Identify which cell holds the provided text, then report its [x, y] central coordinate. 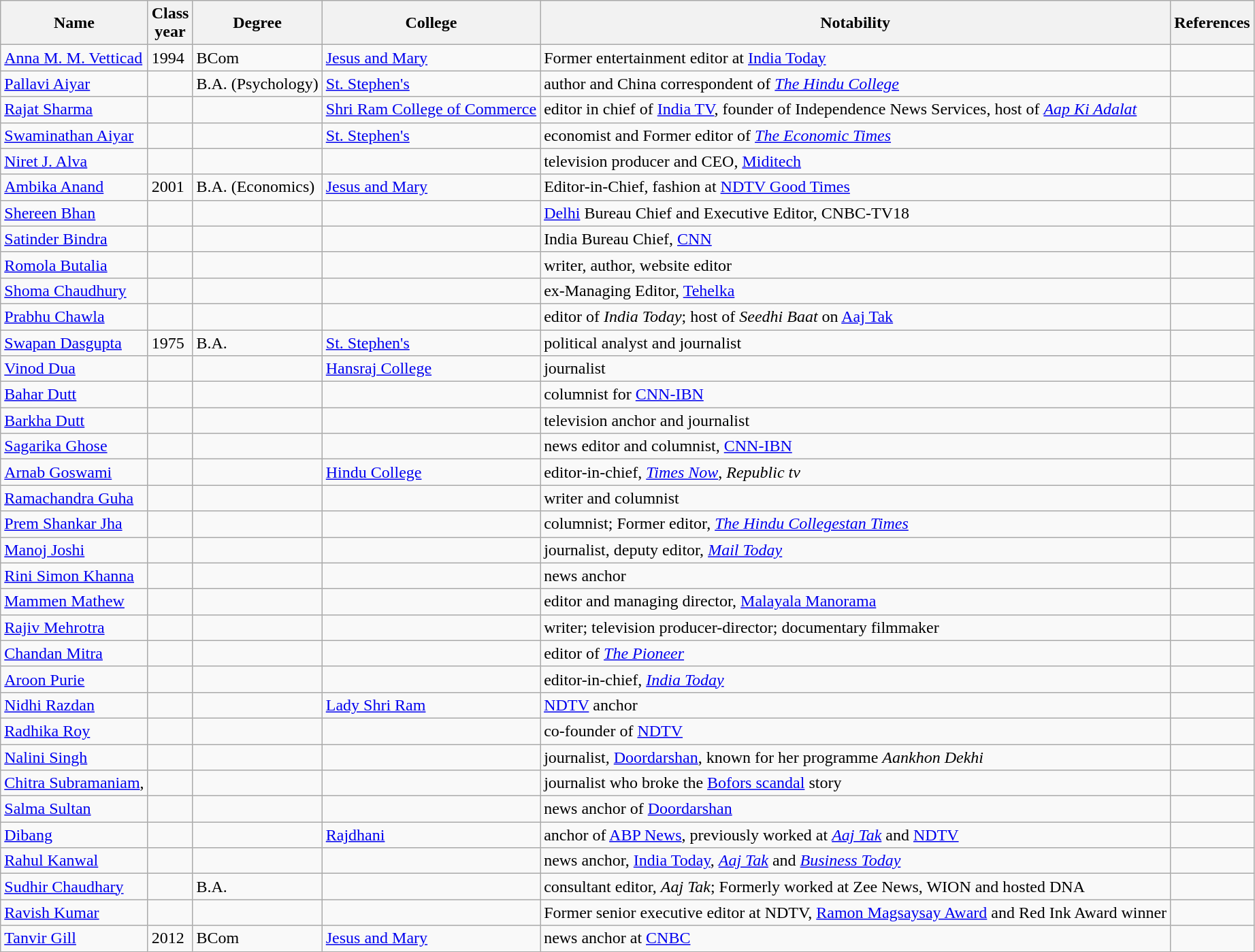
Anna M. M. Vetticad [74, 58]
editor-in-chief, Times Now, Republic tv [855, 472]
Lady Shri Ram [431, 705]
Sudhir Chaudhary [74, 887]
Radhika Roy [74, 731]
References [1213, 23]
consultant editor, Aaj Tak; Formerly worked at Zee News, WION and hosted DNA [855, 887]
ex-Managing Editor, Tehelka [855, 291]
editor-in-chief, India Today [855, 679]
economist and Former editor of The Economic Times [855, 135]
Nidhi Razdan [74, 705]
author and China correspondent of The Hindu College [855, 84]
Delhi Bureau Chief and Executive Editor, CNBC-TV18 [855, 213]
columnist; Former editor, The Hindu Collegestan Times [855, 524]
Shoma Chaudhury [74, 291]
Shri Ram College of Commerce [431, 110]
India Bureau Chief, CNN [855, 239]
College [431, 23]
news anchor of Doordarshan [855, 809]
Salma Sultan [74, 809]
Shereen Bhan [74, 213]
Tanvir Gill [74, 938]
Rajdhani [431, 835]
television producer and CEO, Miditech [855, 161]
Manoj Joshi [74, 550]
B.A. (Psychology) [257, 84]
B.A. (Economics) [257, 187]
Hindu College [431, 472]
writer, author, website editor [855, 265]
Rahul Kanwal [74, 861]
journalist, Doordarshan, known for her programme Aankhon Dekhi [855, 757]
Satinder Bindra [74, 239]
Sagarika Ghose [74, 446]
Swapan Dasgupta [74, 342]
Prem Shankar Jha [74, 524]
Ravish Kumar [74, 913]
Ramachandra Guha [74, 498]
Mammen Mathew [74, 602]
Barkha Dutt [74, 421]
Prabhu Chawla [74, 316]
editor and managing director, Malayala Manorama [855, 602]
columnist for CNN-IBN [855, 395]
Former senior executive editor at NDTV, Ramon Magsaysay Award and Red Ink Award winner [855, 913]
Chitra Subramaniam, [74, 783]
Notability [855, 23]
Romola Butalia [74, 265]
2001 [170, 187]
news anchor, India Today, Aaj Tak and Business Today [855, 861]
2012 [170, 938]
Dibang [74, 835]
Swaminathan Aiyar [74, 135]
Hansraj College [431, 369]
news anchor at CNBC [855, 938]
editor in chief of India TV, founder of Independence News Services, host of Aap Ki Adalat [855, 110]
1994 [170, 58]
Former entertainment editor at India Today [855, 58]
journalist [855, 369]
Nalini Singh [74, 757]
Ambika Anand [74, 187]
Rajiv Mehrotra [74, 627]
writer and columnist [855, 498]
Editor-in-Chief, fashion at NDTV Good Times [855, 187]
Chandan Mitra [74, 653]
television anchor and journalist [855, 421]
co-founder of NDTV [855, 731]
Rini Simon Khanna [74, 576]
journalist, deputy editor, Mail Today [855, 550]
Bahar Dutt [74, 395]
Niret J. Alva [74, 161]
Arnab Goswami [74, 472]
anchor of ABP News, previously worked at Aaj Tak and NDTV [855, 835]
news editor and columnist, CNN-IBN [855, 446]
NDTV anchor [855, 705]
1975 [170, 342]
Classyear [170, 23]
Pallavi Aiyar [74, 84]
Name [74, 23]
Vinod Dua [74, 369]
Aroon Purie [74, 679]
journalist who broke the Bofors scandal story [855, 783]
editor of India Today; host of Seedhi Baat on Aaj Tak [855, 316]
political analyst and journalist [855, 342]
Rajat Sharma [74, 110]
writer; television producer-director; documentary filmmaker [855, 627]
Degree [257, 23]
news anchor [855, 576]
editor of The Pioneer [855, 653]
